Locate the cell with the specified text and output its [X, Y] center coordinate. 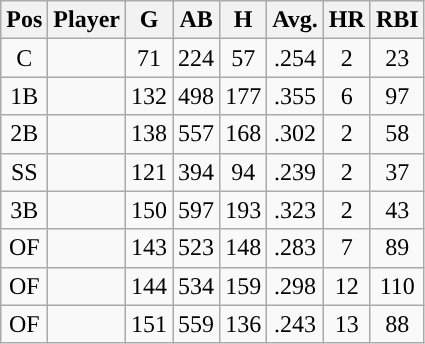
97 [397, 96]
.239 [296, 172]
6 [346, 96]
7 [346, 248]
.243 [296, 324]
159 [244, 286]
224 [196, 58]
177 [244, 96]
557 [196, 134]
523 [196, 248]
88 [397, 324]
110 [397, 286]
RBI [397, 20]
150 [150, 210]
13 [346, 324]
394 [196, 172]
Avg. [296, 20]
C [24, 58]
.355 [296, 96]
.323 [296, 210]
143 [150, 248]
.298 [296, 286]
89 [397, 248]
43 [397, 210]
2B [24, 134]
G [150, 20]
597 [196, 210]
1B [24, 96]
12 [346, 286]
Player [87, 20]
121 [150, 172]
.283 [296, 248]
144 [150, 286]
58 [397, 134]
559 [196, 324]
498 [196, 96]
23 [397, 58]
.302 [296, 134]
534 [196, 286]
3B [24, 210]
.254 [296, 58]
148 [244, 248]
SS [24, 172]
132 [150, 96]
71 [150, 58]
136 [244, 324]
94 [244, 172]
151 [150, 324]
193 [244, 210]
37 [397, 172]
57 [244, 58]
138 [150, 134]
HR [346, 20]
Pos [24, 20]
AB [196, 20]
H [244, 20]
168 [244, 134]
